Output the [x, y] coordinate of the center of the cell containing the given text.  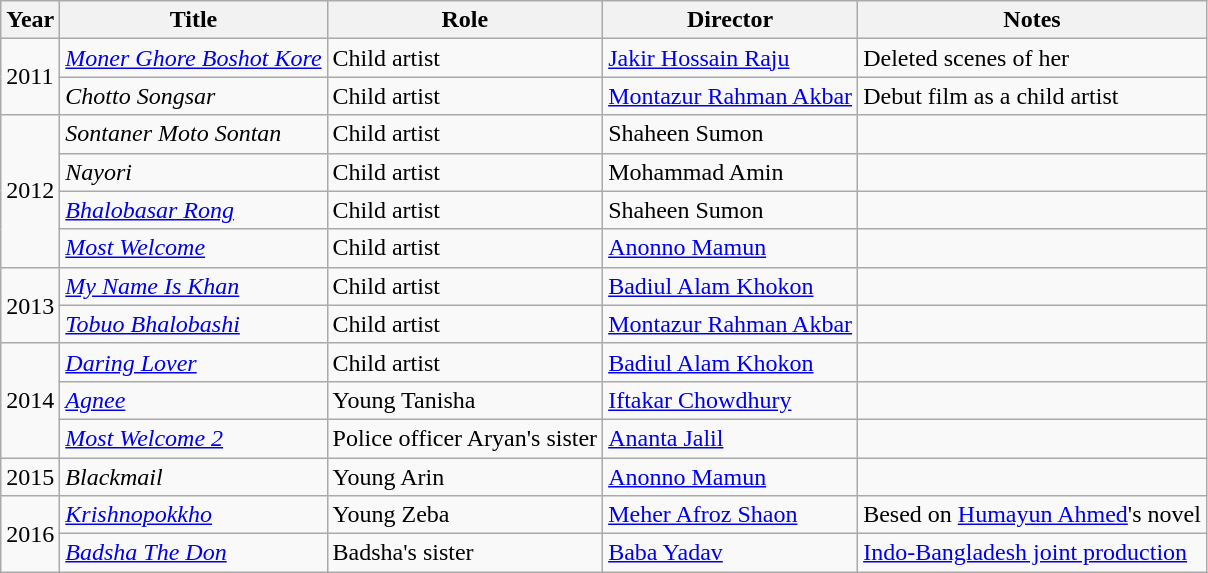
2015 [30, 477]
Police officer Aryan's sister [465, 438]
2012 [30, 191]
2016 [30, 534]
Badsha's sister [465, 553]
Young Zeba [465, 515]
Tobuo Bhalobashi [194, 324]
Daring Lover [194, 362]
Agnee [194, 400]
Besed on Humayun Ahmed's novel [1032, 515]
Badsha The Don [194, 553]
Nayori [194, 172]
Jakir Hossain Raju [730, 58]
Mohammad Amin [730, 172]
My Name Is Khan [194, 286]
Ananta Jalil [730, 438]
Chotto Songsar [194, 96]
Bhalobasar Rong [194, 210]
Iftakar Chowdhury [730, 400]
2014 [30, 400]
2013 [30, 305]
Director [730, 20]
Meher Afroz Shaon [730, 515]
Year [30, 20]
Young Arin [465, 477]
Krishnopokkho [194, 515]
Title [194, 20]
Most Welcome [194, 248]
Sontaner Moto Sontan [194, 134]
Young Tanisha [465, 400]
Debut film as a child artist [1032, 96]
2011 [30, 77]
Blackmail [194, 477]
Role [465, 20]
Deleted scenes of her [1032, 58]
Most Welcome 2 [194, 438]
Baba Yadav [730, 553]
Notes [1032, 20]
Moner Ghore Boshot Kore [194, 58]
Indo-Bangladesh joint production [1032, 553]
